Search for the cell housing the specified text and yield its [X, Y] center coordinate. 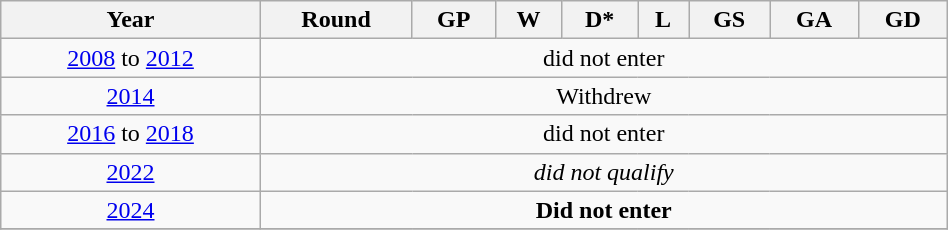
Round [336, 20]
GA [814, 20]
D* [599, 20]
2014 [131, 96]
GD [902, 20]
Withdrew [604, 96]
W [528, 20]
2024 [131, 210]
2008 to 2012 [131, 58]
GS [730, 20]
did not qualify [604, 172]
L [664, 20]
Year [131, 20]
2022 [131, 172]
2016 to 2018 [131, 134]
GP [454, 20]
Did not enter [604, 210]
